Search for the cell housing the specified text and yield its [X, Y] center coordinate. 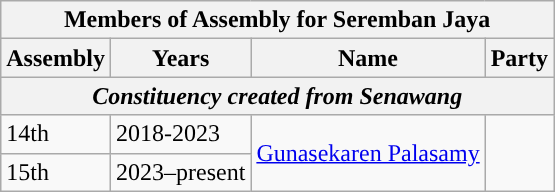
15th [56, 172]
Gunasekaren Palasamy [368, 153]
Years [180, 58]
Members of Assembly for Seremban Jaya [278, 20]
2023–present [180, 172]
Name [368, 58]
Constituency created from Senawang [278, 96]
Party [519, 58]
Assembly [56, 58]
14th [56, 134]
2018-2023 [180, 134]
